Output the (x, y) coordinate of the center of the cell containing the given text.  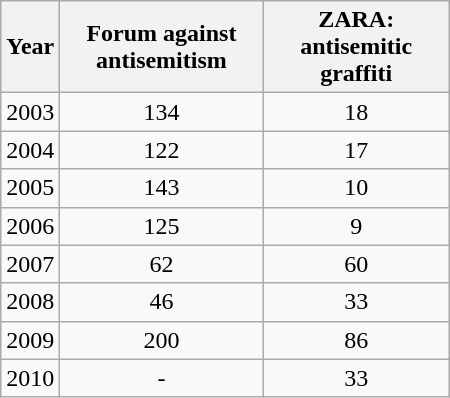
ZARA: antisemitic graffiti (356, 47)
- (162, 378)
Forum against antisemitism (162, 47)
2007 (30, 264)
60 (356, 264)
62 (162, 264)
2005 (30, 188)
86 (356, 340)
2009 (30, 340)
Year (30, 47)
2006 (30, 226)
200 (162, 340)
18 (356, 112)
9 (356, 226)
10 (356, 188)
17 (356, 150)
2008 (30, 302)
122 (162, 150)
143 (162, 188)
2004 (30, 150)
46 (162, 302)
134 (162, 112)
2010 (30, 378)
2003 (30, 112)
125 (162, 226)
